Provide the [X, Y] coordinate of the cell's center where the given text is located.  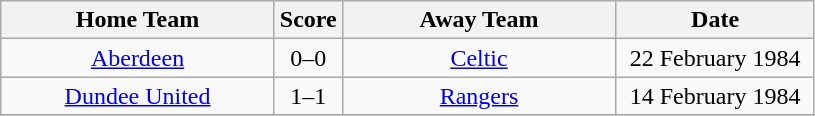
Dundee United [138, 96]
Celtic [479, 58]
Away Team [479, 20]
Aberdeen [138, 58]
1–1 [308, 96]
Home Team [138, 20]
Date [716, 20]
Rangers [479, 96]
22 February 1984 [716, 58]
Score [308, 20]
14 February 1984 [716, 96]
0–0 [308, 58]
